Output the [x, y] coordinate of the center of the cell containing the given text.  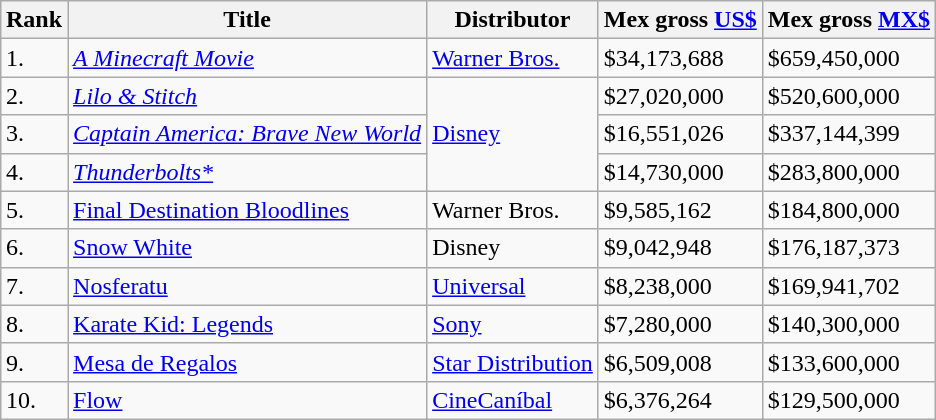
$6,509,008 [680, 362]
$6,376,264 [680, 400]
$176,187,373 [848, 248]
Star Distribution [513, 362]
$169,941,702 [848, 286]
$520,600,000 [848, 96]
Universal [513, 286]
Karate Kid: Legends [248, 324]
Flow [248, 400]
6. [34, 248]
$133,600,000 [848, 362]
Thunderbolts* [248, 172]
A Minecraft Movie [248, 58]
Lilo & Stitch [248, 96]
Mesa de Regalos [248, 362]
5. [34, 210]
$9,042,948 [680, 248]
8. [34, 324]
1. [34, 58]
$8,238,000 [680, 286]
$9,585,162 [680, 210]
$184,800,000 [848, 210]
$27,020,000 [680, 96]
$16,551,026 [680, 134]
Rank [34, 20]
$34,173,688 [680, 58]
CineCaníbal [513, 400]
9. [34, 362]
$14,730,000 [680, 172]
Mex gross US$ [680, 20]
7. [34, 286]
$140,300,000 [848, 324]
$7,280,000 [680, 324]
Title [248, 20]
$129,500,000 [848, 400]
$337,144,399 [848, 134]
Final Destination Bloodlines [248, 210]
$659,450,000 [848, 58]
$283,800,000 [848, 172]
3. [34, 134]
Nosferatu [248, 286]
Distributor [513, 20]
4. [34, 172]
10. [34, 400]
Captain America: Brave New World [248, 134]
2. [34, 96]
Snow White [248, 248]
Mex gross MX$ [848, 20]
Sony [513, 324]
